Scan for the cell matching the given text and deliver its [X, Y] coordinate at center. 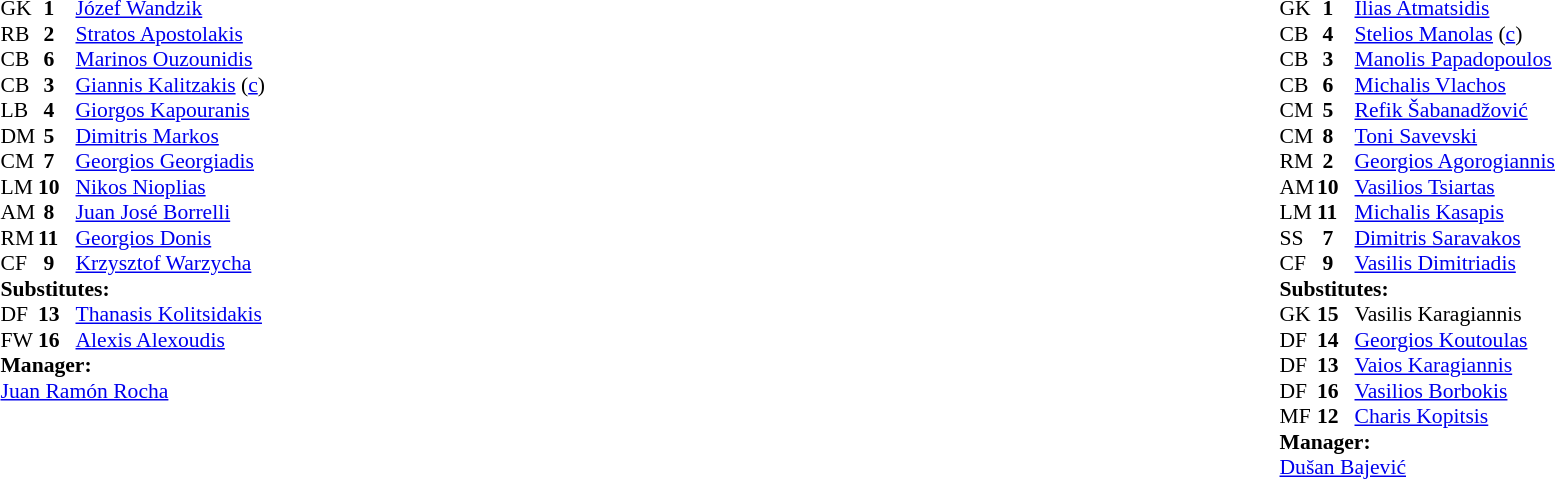
DM [19, 136]
14 [1336, 340]
Georgios Agorogiannis [1455, 161]
Juan José Borrelli [170, 213]
Stratos Apostolakis [170, 34]
Michalis Vlachos [1455, 85]
Krzysztof Warzycha [170, 263]
12 [1336, 417]
Vasilis Karagiannis [1455, 315]
Juan Ramón Rocha [135, 391]
Dimitris Markos [170, 136]
Michalis Kasapis [1455, 213]
Georgios Koutoulas [1455, 340]
Vasilios Borbokis [1455, 391]
Marinos Ouzounidis [170, 59]
GK [1299, 315]
LB [19, 111]
Georgios Georgiadis [170, 161]
Refik Šabanadžović [1455, 111]
Toni Savevski [1455, 136]
Thanasis Kolitsidakis [170, 315]
Charis Kopitsis [1455, 417]
Nikos Nioplias [170, 187]
Manolis Papadopoulos [1455, 59]
15 [1336, 315]
FW [19, 340]
Giannis Kalitzakis (c) [170, 85]
Georgios Donis [170, 238]
RB [19, 34]
MF [1299, 417]
Vasilios Tsiartas [1455, 187]
Giorgos Kapouranis [170, 111]
SS [1299, 238]
Vaios Karagiannis [1455, 365]
Stelios Manolas (c) [1455, 34]
Alexis Alexoudis [170, 340]
Vasilis Dimitriadis [1455, 263]
Dimitris Saravakos [1455, 238]
